Pinpoint the cell where the given text exists, returning its (X, Y) midpoint coordinate. 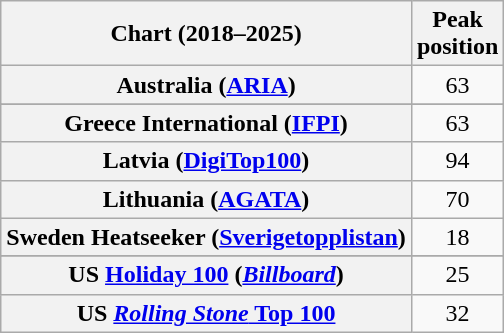
Greece International (IFPI) (206, 123)
Sweden Heatseeker (Sverigetopplistan) (206, 237)
US Holiday 100 (Billboard) (206, 275)
Lithuania (AGATA) (206, 199)
Chart (2018–2025) (206, 34)
25 (457, 275)
18 (457, 237)
70 (457, 199)
94 (457, 161)
Australia (ARIA) (206, 85)
US Rolling Stone Top 100 (206, 313)
Latvia (DigiTop100) (206, 161)
32 (457, 313)
Peakposition (457, 34)
